Identify which cell holds the provided text, then report its [x, y] central coordinate. 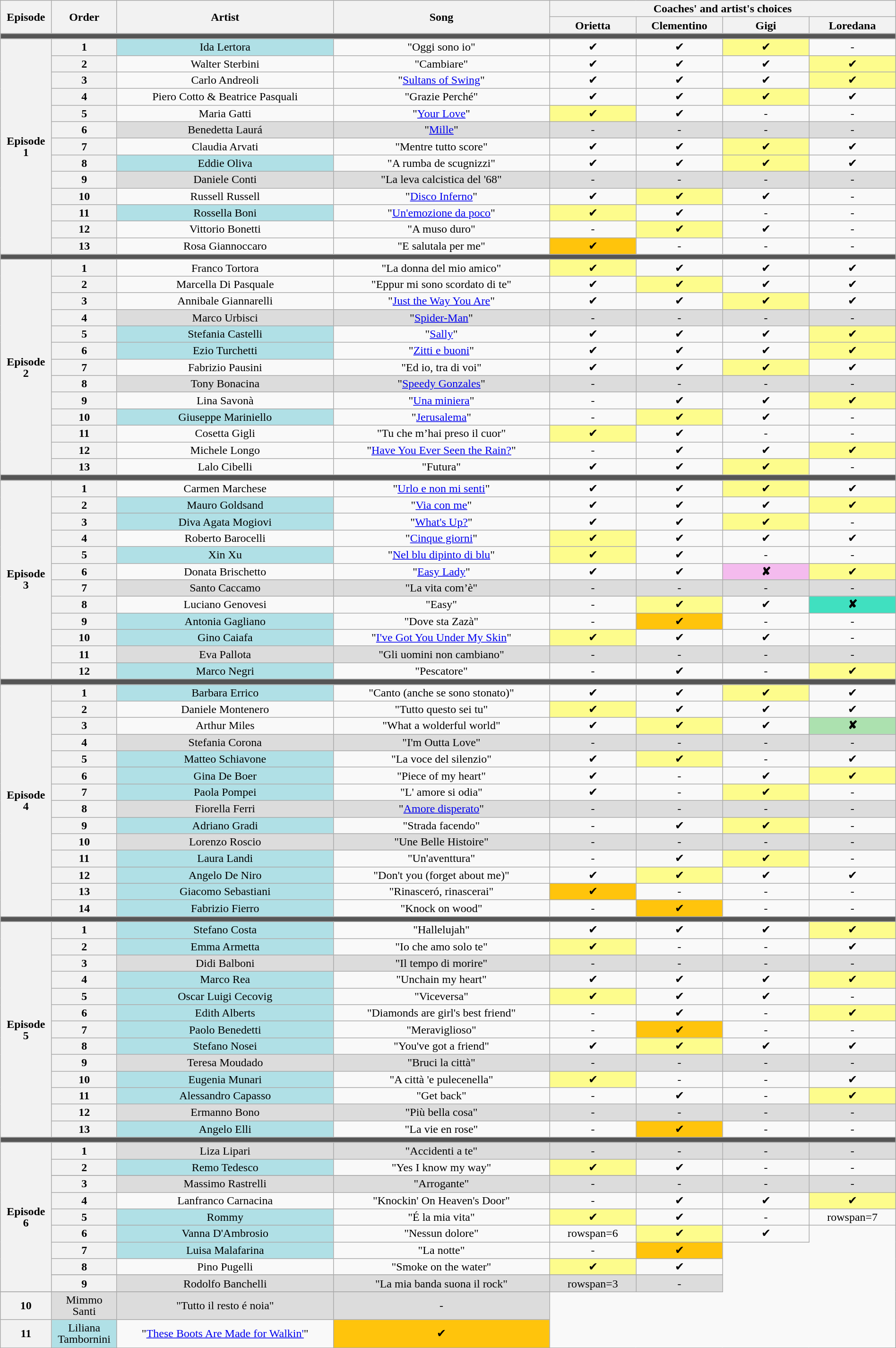
"Gli uomini non cambiano" [441, 654]
Lanfranco Carnacina [225, 1201]
Laura Landi [225, 859]
Rodolfo Banchelli [225, 1283]
"Un'emozione da poco" [441, 213]
Luisa Malafarina [225, 1250]
Cosetta Gigli [225, 433]
Roberto Barocelli [225, 538]
Song [441, 17]
Matteo Schiavone [225, 759]
"La vita com’è" [441, 588]
"Tutto il resto é noia" [225, 1306]
"La leva calcistica del '68" [441, 180]
Stefano Costa [225, 930]
Lorenzo Roscio [225, 842]
Stefania Corona [225, 742]
Teresa Moudado [225, 1063]
14 [84, 908]
"Oggi sono io" [441, 47]
Liliana Tambornini [84, 1333]
"Canto (anche se sono stonato)" [441, 693]
Massimo Rastrelli [225, 1184]
"E salutala per me" [441, 246]
"Bruci la città" [441, 1063]
Didi Balboni [225, 964]
Vanna D'Ambrosio [225, 1234]
Franco Tortora [225, 268]
Loredana [853, 26]
"Spider-Man" [441, 318]
Marcella Di Pasquale [225, 285]
"Knock on wood" [441, 908]
Ermanno Bono [225, 1112]
"Strada facendo" [441, 826]
Episode 4 [26, 801]
"Hallelujah" [441, 930]
"Nel blu dipinto di blu" [441, 555]
Carmen Marchese [225, 489]
"Ed io, tra di voi" [441, 367]
Angelo De Niro [225, 875]
Barbara Errico [225, 693]
rowspan=6 [593, 1234]
Ida Lertora [225, 47]
Eva Pallota [225, 654]
rowspan=3 [593, 1283]
Gina De Boer [225, 775]
"Mille" [441, 130]
"É la mia vita" [441, 1217]
"Più bella cosa" [441, 1112]
Pino Pugelli [225, 1267]
"Speedy Gonzales" [441, 384]
Daniele Montenero [225, 709]
Stefano Nosei [225, 1046]
"Nessun dolore" [441, 1234]
"Rinasceró, rinascerai" [441, 892]
Remo Tedesco [225, 1167]
Carlo Andreoli [225, 80]
"Arrogante" [441, 1184]
Giuseppe Mariniello [225, 417]
Paolo Benedetti [225, 1030]
"Accidenti a te" [441, 1151]
"La voce del silenzio" [441, 759]
Marco Urbisci [225, 318]
"A muso duro" [441, 230]
Episode 3 [26, 580]
Lalo Cibelli [225, 467]
Giacomo Sebastiani [225, 892]
Marco Rea [225, 980]
"Mentre tutto score" [441, 147]
Santo Caccamo [225, 588]
Fabrizio Fierro [225, 908]
Emma Armetta [225, 947]
Gino Caiafa [225, 637]
"Amore disperato" [441, 809]
"Easy Lady" [441, 571]
"Une Belle Histoire" [441, 842]
"Io che amo solo te" [441, 947]
Adriano Gradi [225, 826]
"Cambiare" [441, 63]
"Tu che m’hai preso il cuor" [441, 433]
Daniele Conti [225, 180]
"Easy" [441, 604]
Lina Savonà [225, 400]
"Unchain my heart" [441, 980]
Episode 1 [26, 147]
Episode 6 [26, 1217]
Marco Negri [225, 670]
"Diamonds are girl's best friend" [441, 1013]
"Tutto questo sei tu" [441, 709]
"Via con me" [441, 505]
"These Boots Are Made for Walkin'" [225, 1333]
Order [84, 17]
"Disco Inferno" [441, 197]
Antonia Gagliano [225, 621]
Walter Sterbini [225, 63]
"Sally" [441, 334]
Mauro Goldsand [225, 505]
Episode 5 [26, 1029]
Fiorella Ferri [225, 809]
"L' amore si odia" [441, 792]
Eddie Oliva [225, 163]
"I've Got You Under My Skin" [441, 637]
Benedetta Laurá [225, 130]
Rommy [225, 1217]
"Dove sta Zazà" [441, 621]
"I'm Outta Love" [441, 742]
Stefania Castelli [225, 334]
Mimmo Santi [84, 1306]
"Yes I know my way" [441, 1167]
"Zitti e buoni" [441, 351]
"Futura" [441, 467]
Artist [225, 17]
Arthur Miles [225, 726]
"Grazie Perché" [441, 96]
Gigi [766, 26]
Diva Agata Mogiovi [225, 522]
Ezio Turchetti [225, 351]
"Don't you (forget about me)" [441, 875]
Vittorio Bonetti [225, 230]
"Get back" [441, 1096]
Luciano Genovesi [225, 604]
Tony Bonacina [225, 384]
Oscar Luigi Cecovig [225, 997]
Alessandro Capasso [225, 1096]
"Pescatore" [441, 670]
Episode [26, 17]
"What a wolderful world" [441, 726]
Rossella Boni [225, 213]
Eugenia Munari [225, 1079]
Annibale Giannarelli [225, 301]
Claudia Arvati [225, 147]
"Sultans of Swing" [441, 80]
"La notte" [441, 1250]
Xin Xu [225, 555]
"Una miniera" [441, 400]
"Jerusalema" [441, 417]
Clementino [680, 26]
Maria Gatti [225, 113]
Paola Pompei [225, 792]
Russell Russell [225, 197]
"Viceversa" [441, 997]
Piero Cotto & Beatrice Pasquali [225, 96]
"What's Up?" [441, 522]
Episode 2 [26, 367]
Angelo Elli [225, 1129]
"Urlo e non mi senti" [441, 489]
"Un'aventtura" [441, 859]
Michele Longo [225, 450]
Fabrizio Pausini [225, 367]
"You've got a friend" [441, 1046]
"La mia banda suona il rock" [441, 1283]
"La vie en rose" [441, 1129]
"Have You Ever Seen the Rain?" [441, 450]
"Eppur mi sono scordato di te" [441, 285]
rowspan=7 [853, 1217]
Donata Brischetto [225, 571]
"Cinque giorni" [441, 538]
"Meraviglioso" [441, 1030]
Rosa Giannoccaro [225, 246]
"Piece of my heart" [441, 775]
"La donna del mio amico" [441, 268]
Edith Alberts [225, 1013]
"Il tempo di morire" [441, 964]
"Your Love" [441, 113]
"Smoke on the water" [441, 1267]
"A rumba de scugnizzi" [441, 163]
"Knockin' On Heaven's Door" [441, 1201]
"Just the Way You Are" [441, 301]
Liza Lipari [225, 1151]
Orietta [593, 26]
Coaches' and artist's choices [723, 9]
"A città 'e pulecenella" [441, 1079]
